Find where the given text appears and provide that cell's center as [x, y] coordinate. 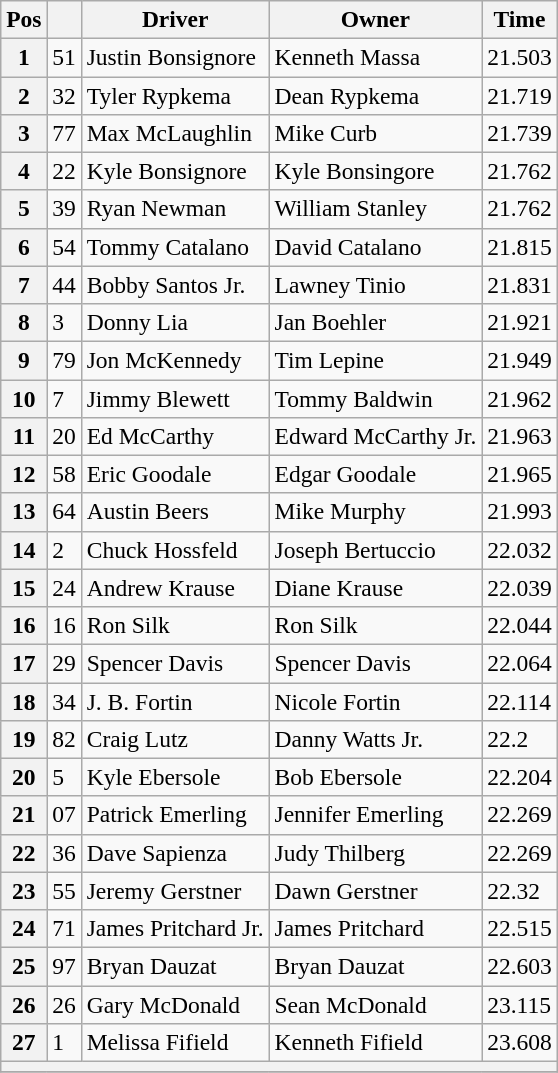
Tommy Catalano [175, 247]
12 [24, 474]
Max McLaughlin [175, 133]
23.608 [520, 1042]
39 [64, 209]
Tim Lepine [376, 360]
Dean Rypkema [376, 95]
Danny Watts Jr. [376, 739]
44 [64, 285]
27 [24, 1042]
97 [64, 966]
Justin Bonsignore [175, 57]
Kyle Ebersole [175, 777]
14 [24, 550]
Nicole Fortin [376, 701]
Eric Goodale [175, 474]
Tyler Rypkema [175, 95]
21.831 [520, 285]
Pos [24, 19]
21.719 [520, 95]
21.815 [520, 247]
21.739 [520, 133]
64 [64, 512]
6 [24, 247]
21 [24, 815]
54 [64, 247]
Time [520, 19]
Jennifer Emerling [376, 815]
Melissa Fifield [175, 1042]
Ed McCarthy [175, 436]
4 [24, 171]
11 [24, 436]
25 [24, 966]
Bobby Santos Jr. [175, 285]
22.204 [520, 777]
Mike Curb [376, 133]
82 [64, 739]
79 [64, 360]
8 [24, 322]
James Pritchard Jr. [175, 928]
Andrew Krause [175, 588]
21.965 [520, 474]
21.963 [520, 436]
Judy Thilberg [376, 853]
Craig Lutz [175, 739]
51 [64, 57]
Bob Ebersole [376, 777]
David Catalano [376, 247]
21.503 [520, 57]
22.114 [520, 701]
Patrick Emerling [175, 815]
Kyle Bonsignore [175, 171]
Jon McKennedy [175, 360]
22.064 [520, 663]
19 [24, 739]
23 [24, 891]
22.603 [520, 966]
Jan Boehler [376, 322]
22.515 [520, 928]
34 [64, 701]
Mike Murphy [376, 512]
Dave Sapienza [175, 853]
Tommy Baldwin [376, 398]
07 [64, 815]
Austin Beers [175, 512]
77 [64, 133]
J. B. Fortin [175, 701]
21.993 [520, 512]
21.962 [520, 398]
22.039 [520, 588]
58 [64, 474]
29 [64, 663]
Diane Krause [376, 588]
22.032 [520, 550]
22.2 [520, 739]
36 [64, 853]
55 [64, 891]
William Stanley [376, 209]
Kenneth Massa [376, 57]
Edgar Goodale [376, 474]
Joseph Bertuccio [376, 550]
22.044 [520, 625]
32 [64, 95]
21.921 [520, 322]
Sean McDonald [376, 1004]
Ryan Newman [175, 209]
Lawney Tinio [376, 285]
71 [64, 928]
Gary McDonald [175, 1004]
15 [24, 588]
18 [24, 701]
Owner [376, 19]
Edward McCarthy Jr. [376, 436]
James Pritchard [376, 928]
Dawn Gerstner [376, 891]
Driver [175, 19]
Donny Lia [175, 322]
23.115 [520, 1004]
10 [24, 398]
Jeremy Gerstner [175, 891]
9 [24, 360]
13 [24, 512]
Chuck Hossfeld [175, 550]
17 [24, 663]
22.32 [520, 891]
Kyle Bonsingore [376, 171]
21.949 [520, 360]
Kenneth Fifield [376, 1042]
Jimmy Blewett [175, 398]
